Extract the (x, y) coordinate from the center of the cell holding the provided text.  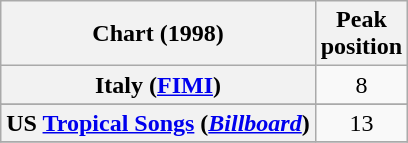
US Tropical Songs (Billboard) (158, 123)
8 (361, 85)
Chart (1998) (158, 34)
13 (361, 123)
Peakposition (361, 34)
Italy (FIMI) (158, 85)
